Capture the cell that displays the provided text and extract its [X, Y] central coordinate. 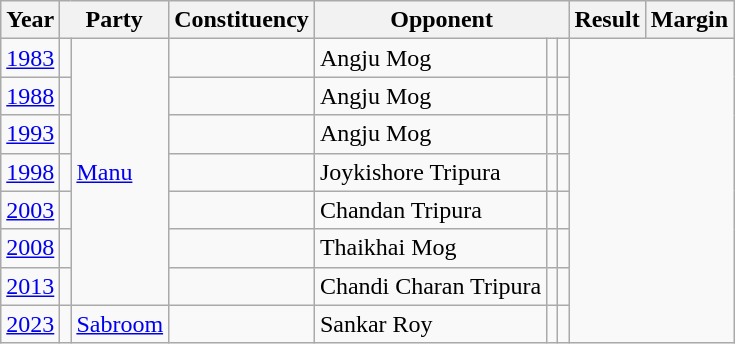
Joykishore Tripura [430, 172]
Manu [120, 172]
2023 [30, 324]
Thaikhai Mog [430, 248]
1988 [30, 96]
1993 [30, 134]
Result [607, 20]
1983 [30, 58]
Year [30, 20]
Sabroom [120, 324]
Chandi Charan Tripura [430, 286]
Sankar Roy [430, 324]
Chandan Tripura [430, 210]
Party [114, 20]
Margin [689, 20]
2003 [30, 210]
1998 [30, 172]
Opponent [442, 20]
2008 [30, 248]
2013 [30, 286]
Constituency [242, 20]
